Capture the cell that displays the provided text and extract its (x, y) central coordinate. 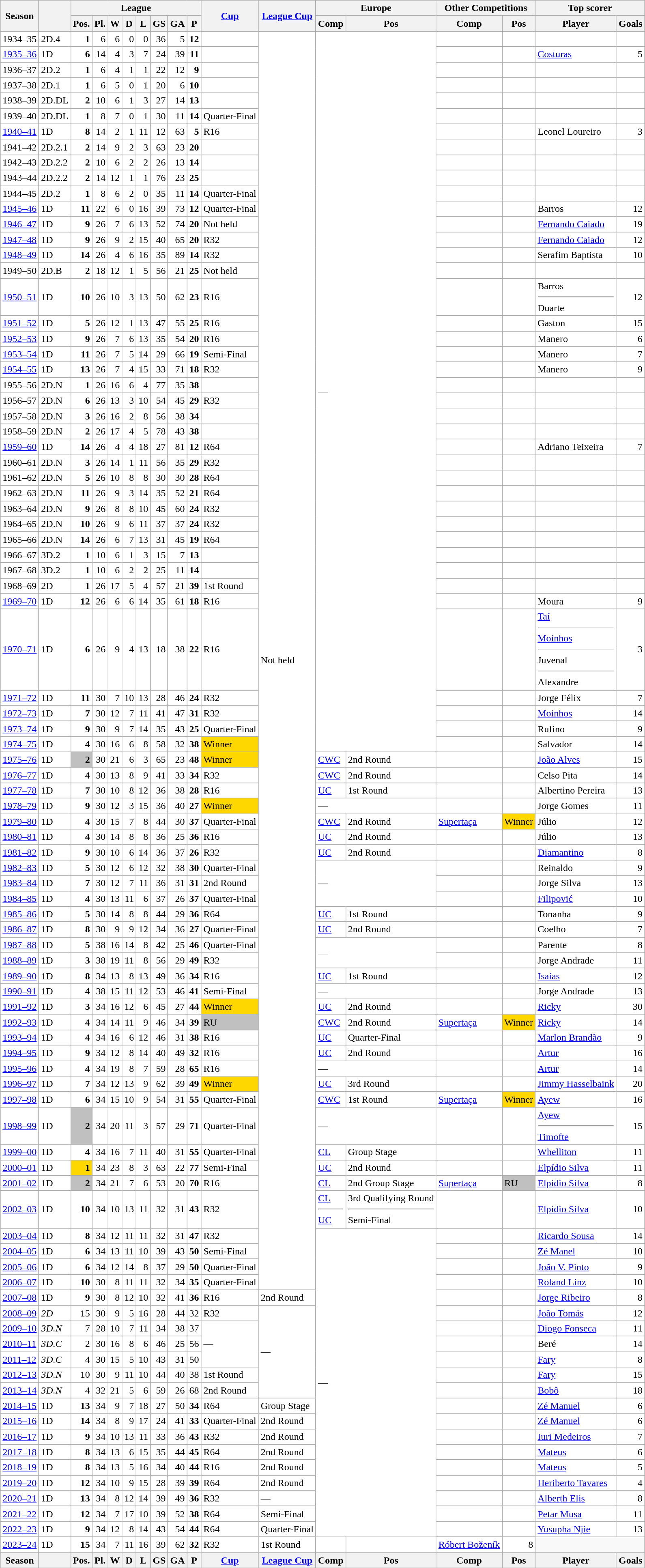
2008–09 (19, 1313)
Jorge Félix (576, 698)
1977–78 (19, 791)
1981–82 (19, 852)
Reinaldo (576, 868)
João V. Pinto (576, 1267)
1951–52 (19, 323)
1991–92 (19, 1007)
Alberth Elis (576, 1498)
Diogo Fonseca (576, 1329)
1940–41 (19, 131)
1954–55 (19, 370)
1942–43 (19, 162)
Marlon Brandão (576, 1038)
CLUC (331, 1209)
66 (178, 354)
1984–85 (19, 899)
78 (159, 431)
1950–51 (19, 297)
2005–06 (19, 1267)
Beré (576, 1344)
1989–90 (19, 976)
João Tomás (576, 1313)
2007–08 (19, 1297)
1967–68 (19, 570)
2013–14 (19, 1390)
76 (159, 178)
2009–10 (19, 1329)
1944–45 (19, 194)
1972–73 (19, 713)
2022–23 (19, 1529)
1980–81 (19, 837)
58 (159, 744)
89 (178, 255)
Zé Manel (576, 1251)
1948–49 (19, 255)
Tonanha (576, 914)
Europe (376, 8)
1973–74 (19, 729)
1992–93 (19, 1022)
2004–05 (19, 1251)
1983–84 (19, 883)
1936–37 (19, 70)
Barros (576, 209)
2016–17 (19, 1437)
42 (159, 945)
2001–02 (19, 1183)
1952–53 (19, 339)
1962–63 (19, 493)
2006–07 (19, 1282)
1982–83 (19, 868)
1961–62 (19, 478)
BarrosDuarte (576, 297)
Diamantino (576, 852)
2003–04 (19, 1236)
68 (194, 1390)
Whelliton (576, 1152)
Serafim Baptista (576, 255)
1970–71 (19, 650)
2010–11 (19, 1344)
1955–56 (19, 385)
2000–01 (19, 1168)
1990–91 (19, 991)
Jorge Gomes (576, 806)
1994–95 (19, 1053)
Moinhos (576, 713)
1987–88 (19, 945)
TaíMoinhosJuvenalAlexandre (576, 650)
Róbert Boženík (469, 1544)
Adriano Teixeira (576, 447)
1958–59 (19, 431)
2015–16 (19, 1421)
Petar Musa (576, 1514)
3rd Qualifying RoundSemi-Final (391, 1209)
Parente (576, 945)
Jimmy Hasselbaink (576, 1084)
1971–72 (19, 698)
Leonel Loureiro (576, 131)
2D.4 (55, 39)
2020–21 (19, 1498)
Ayew (576, 1099)
1969–70 (19, 601)
1939–40 (19, 116)
1988–89 (19, 960)
Ricardo Sousa (576, 1236)
Albertino Pereira (576, 791)
1999–00 (19, 1152)
Jorge Ribeiro (576, 1297)
League (136, 8)
1965–66 (19, 540)
1966–67 (19, 555)
Salvador (576, 744)
48 (194, 759)
1993–94 (19, 1038)
1979–80 (19, 822)
Yusupha Njie (576, 1529)
Isaías (576, 976)
1938–39 (19, 101)
2nd Group Stage (391, 1183)
1985–86 (19, 914)
2021–22 (19, 1514)
1934–35 (19, 39)
1997–98 (19, 1099)
1941–42 (19, 147)
Gaston (576, 323)
2D.2.1 (55, 147)
Jorge Silva (576, 883)
1953–54 (19, 354)
61 (178, 601)
Costuras (576, 54)
2D.B (55, 271)
2D.1 (55, 85)
1976–77 (19, 775)
2011–12 (19, 1359)
1963–64 (19, 509)
Bobô (576, 1390)
1968–69 (19, 586)
2018–19 (19, 1467)
Celso Pita (576, 775)
Coelho (576, 929)
AyewTimofte (576, 1126)
2019–20 (19, 1483)
81 (178, 447)
1978–79 (19, 806)
Heriberto Tavares (576, 1483)
1957–58 (19, 416)
3rd Round (391, 1084)
1998–99 (19, 1126)
1996–97 (19, 1084)
1947–48 (19, 240)
2002–03 (19, 1209)
1949–50 (19, 271)
1943–44 (19, 178)
1986–87 (19, 929)
1956–57 (19, 400)
60 (178, 509)
Roland Linz (576, 1282)
1960–61 (19, 462)
1937–38 (19, 85)
2017–18 (19, 1452)
1935–36 (19, 54)
Iuri Medeiros (576, 1437)
1945–46 (19, 209)
Filipović (576, 899)
João Alves (576, 759)
70 (194, 1183)
73 (178, 209)
1974–75 (19, 744)
2012–13 (19, 1375)
1946–47 (19, 224)
1959–60 (19, 447)
Top scorer (590, 8)
Other Competitions (486, 8)
Moura (576, 601)
Rufino (576, 729)
2014–15 (19, 1406)
1975–76 (19, 759)
74 (178, 224)
2023–24 (19, 1544)
1964–65 (19, 524)
1995–96 (19, 1069)
